From the cell containing the given text, extract its center point as (x, y) coordinate. 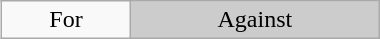
Against (254, 20)
For (66, 20)
